Scan for the cell matching the given text and deliver its [X, Y] coordinate at center. 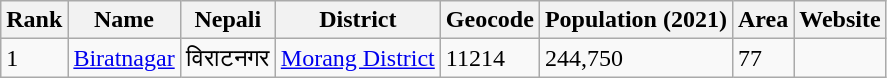
विराटनगर [228, 58]
77 [762, 58]
Website [840, 20]
Rank [34, 20]
Biratnagar [124, 58]
244,750 [636, 58]
Name [124, 20]
District [358, 20]
Geocode [490, 20]
Area [762, 20]
11214 [490, 58]
Nepali [228, 20]
Population (2021) [636, 20]
Morang District [358, 58]
1 [34, 58]
